Scan for the cell matching the given text and deliver its (x, y) coordinate at center. 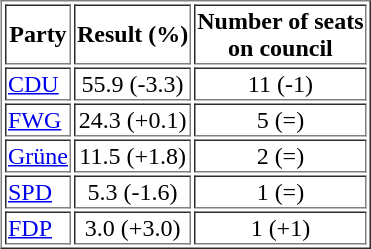
2 (=) (280, 156)
3.0 (+3.0) (132, 228)
FWG (38, 120)
Grüne (38, 156)
5.3 (-1.6) (132, 192)
24.3 (+0.1) (132, 120)
Result (%) (132, 34)
CDU (38, 84)
11.5 (+1.8) (132, 156)
Party (38, 34)
11 (-1) (280, 84)
1 (+1) (280, 228)
55.9 (-3.3) (132, 84)
1 (=) (280, 192)
FDP (38, 228)
5 (=) (280, 120)
SPD (38, 192)
Number of seatson council (280, 34)
